Pinpoint the cell where the given text exists, returning its (X, Y) midpoint coordinate. 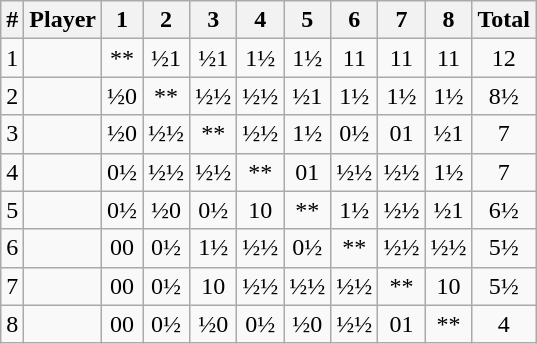
# (12, 20)
Player (63, 20)
6½ (504, 210)
8½ (504, 96)
Total (504, 20)
12 (504, 58)
